Scan for the cell matching the given text and deliver its [X, Y] coordinate at center. 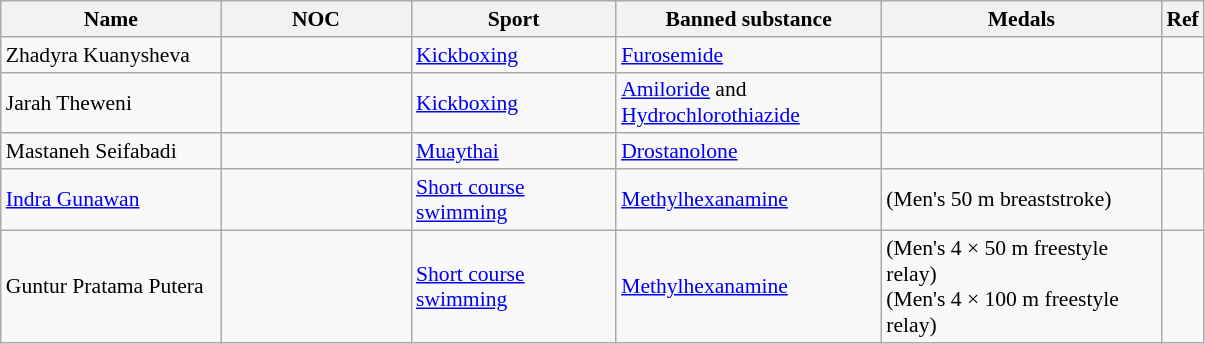
Name [111, 19]
Muaythai [514, 152]
Zhadyra Kuanysheva [111, 55]
Medals [1021, 19]
Furosemide [748, 55]
Amiloride and Hydrochlorothiazide [748, 102]
(Men's 50 m breaststroke) [1021, 200]
Indra Gunawan [111, 200]
(Men's 4 × 50 m freestyle relay) (Men's 4 × 100 m freestyle relay) [1021, 286]
Jarah Theweni [111, 102]
NOC [316, 19]
Ref [1182, 19]
Drostanolone [748, 152]
Sport [514, 19]
Mastaneh Seifabadi [111, 152]
Banned substance [748, 19]
Guntur Pratama Putera [111, 286]
